Return the [X, Y] coordinate for the center point of the cell that contains the specified text.  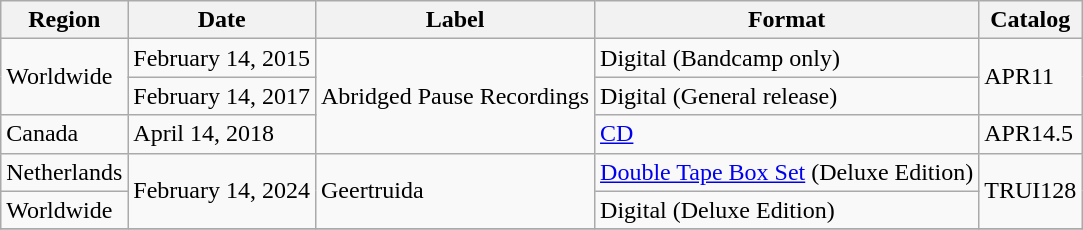
Region [64, 20]
Label [454, 20]
Netherlands [64, 172]
Digital (Bandcamp only) [787, 58]
APR14.5 [1030, 134]
CD [787, 134]
Catalog [1030, 20]
TRUI128 [1030, 191]
Format [787, 20]
February 14, 2017 [222, 96]
Canada [64, 134]
Double Tape Box Set (Deluxe Edition) [787, 172]
Date [222, 20]
Digital (General release) [787, 96]
February 14, 2024 [222, 191]
Abridged Pause Recordings [454, 96]
APR11 [1030, 77]
Digital (Deluxe Edition) [787, 210]
April 14, 2018 [222, 134]
Geertruida [454, 191]
February 14, 2015 [222, 58]
